Provide the [X, Y] coordinate of the cell's center where the given text is located.  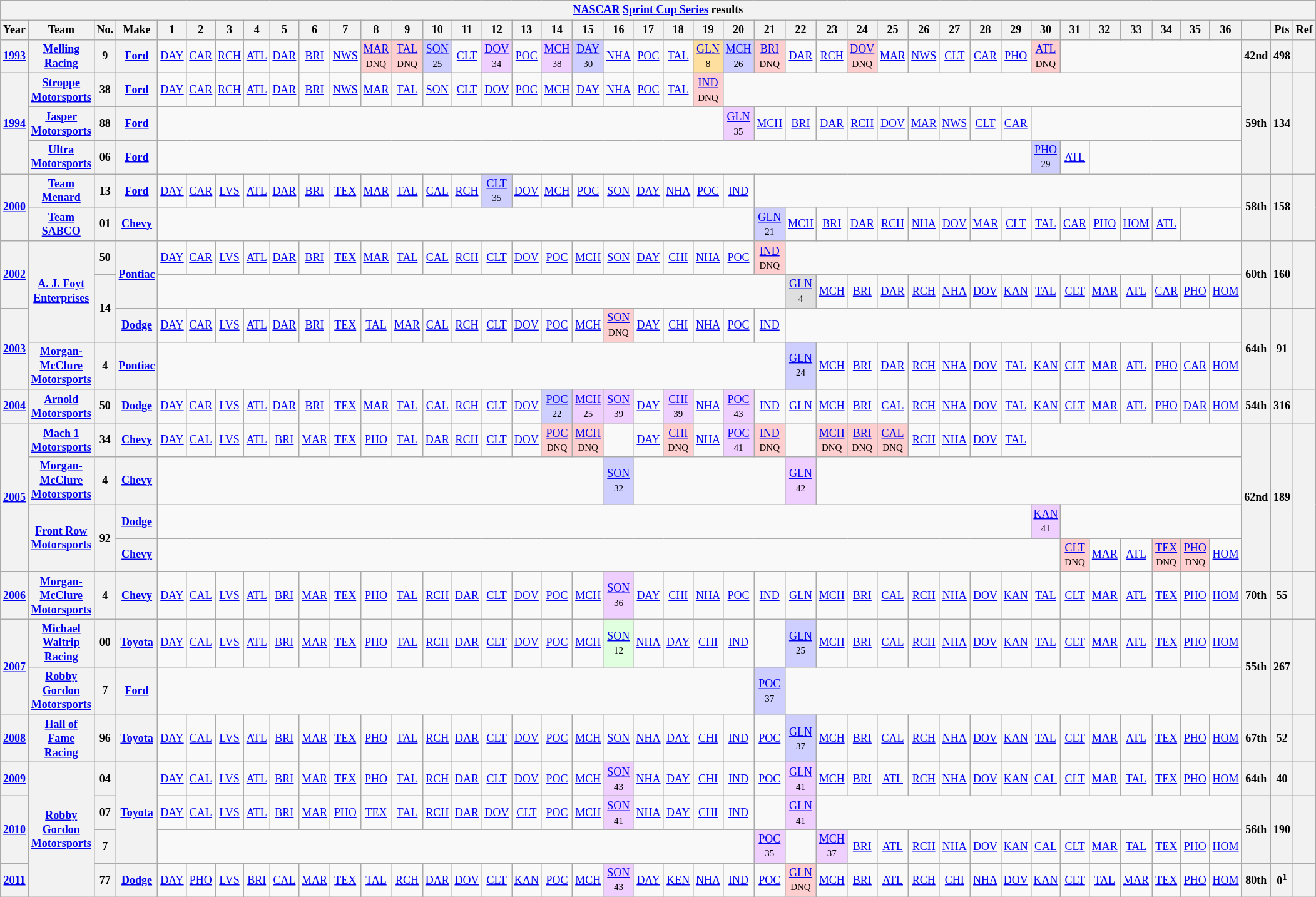
88 [105, 123]
2006 [15, 595]
26 [924, 30]
CLTDNQ [1075, 555]
POC35 [770, 846]
55 [1282, 595]
00 [105, 643]
SON32 [619, 481]
GLN21 [770, 224]
6 [315, 30]
2010 [15, 830]
MCH38 [557, 56]
20 [738, 30]
No. [105, 30]
42nd [1257, 56]
CHI39 [678, 406]
Ultra Motorsports [61, 157]
12 [497, 30]
Year [15, 30]
33 [1136, 30]
Mach 1 Motorsports [61, 440]
32 [1104, 30]
77 [105, 880]
SON41 [619, 813]
SONDNQ [619, 325]
SON25 [437, 56]
8 [376, 30]
MCH25 [588, 406]
80th [1257, 880]
07 [105, 813]
10 [437, 30]
POC43 [738, 406]
11 [467, 30]
Arnold Motorsports [61, 406]
DOVDNQ [862, 56]
A. J. Foyt Enterprises [61, 292]
96 [105, 739]
GLN35 [738, 123]
Stroppe Motorsports [61, 90]
PHO29 [1046, 157]
KEN [678, 880]
Front Row Motorsports [61, 538]
POC22 [557, 406]
58th [1257, 208]
Team Menard [61, 191]
160 [1282, 274]
GLNDNQ [801, 880]
30 [1046, 30]
67th [1257, 739]
04 [105, 779]
TALDNQ [407, 56]
GLN8 [708, 56]
CHIDNQ [678, 440]
70th [1257, 595]
92 [105, 538]
1 [172, 30]
PHODNQ [1195, 555]
55th [1257, 667]
15 [588, 30]
158 [1282, 208]
POCDNQ [557, 440]
MCH37 [832, 846]
2002 [15, 274]
62nd [1257, 497]
24 [862, 30]
MCH26 [738, 56]
Jasper Motorsports [61, 123]
2000 [15, 208]
SON39 [619, 406]
CALDNQ [893, 440]
KAN41 [1046, 521]
1993 [15, 56]
35 [1195, 30]
GLN37 [801, 739]
Make [136, 30]
2004 [15, 406]
POC37 [770, 691]
2007 [15, 667]
Michael Waltrip Racing [61, 643]
ATLDNQ [1046, 56]
Hall of Fame Racing [61, 739]
Ref [1304, 30]
40 [1282, 779]
21 [770, 30]
59th [1257, 124]
GLN42 [801, 481]
2008 [15, 739]
38 [105, 90]
06 [105, 157]
498 [1282, 56]
GLN4 [801, 292]
36 [1225, 30]
27 [955, 30]
Team SABCO [61, 224]
Pts [1282, 30]
134 [1282, 124]
MARDNQ [376, 56]
Melling Racing [61, 56]
23 [832, 30]
POC41 [738, 440]
91 [1282, 349]
267 [1282, 667]
19 [708, 30]
2005 [15, 497]
2011 [15, 880]
16 [619, 30]
Team [61, 30]
CLT35 [497, 191]
GLN24 [801, 366]
1994 [15, 124]
3 [230, 30]
5 [284, 30]
28 [986, 30]
29 [1016, 30]
DOV34 [497, 56]
2003 [15, 349]
GLN25 [801, 643]
SON36 [619, 595]
316 [1282, 406]
25 [893, 30]
22 [801, 30]
52 [1282, 739]
190 [1282, 830]
DAY30 [588, 56]
189 [1282, 497]
17 [648, 30]
60th [1257, 274]
SON12 [619, 643]
54th [1257, 406]
NASCAR Sprint Cup Series results [658, 10]
TEXDNQ [1166, 555]
31 [1075, 30]
2 [201, 30]
2009 [15, 779]
56th [1257, 830]
18 [678, 30]
